From the cell containing the given text, extract its center point as (X, Y) coordinate. 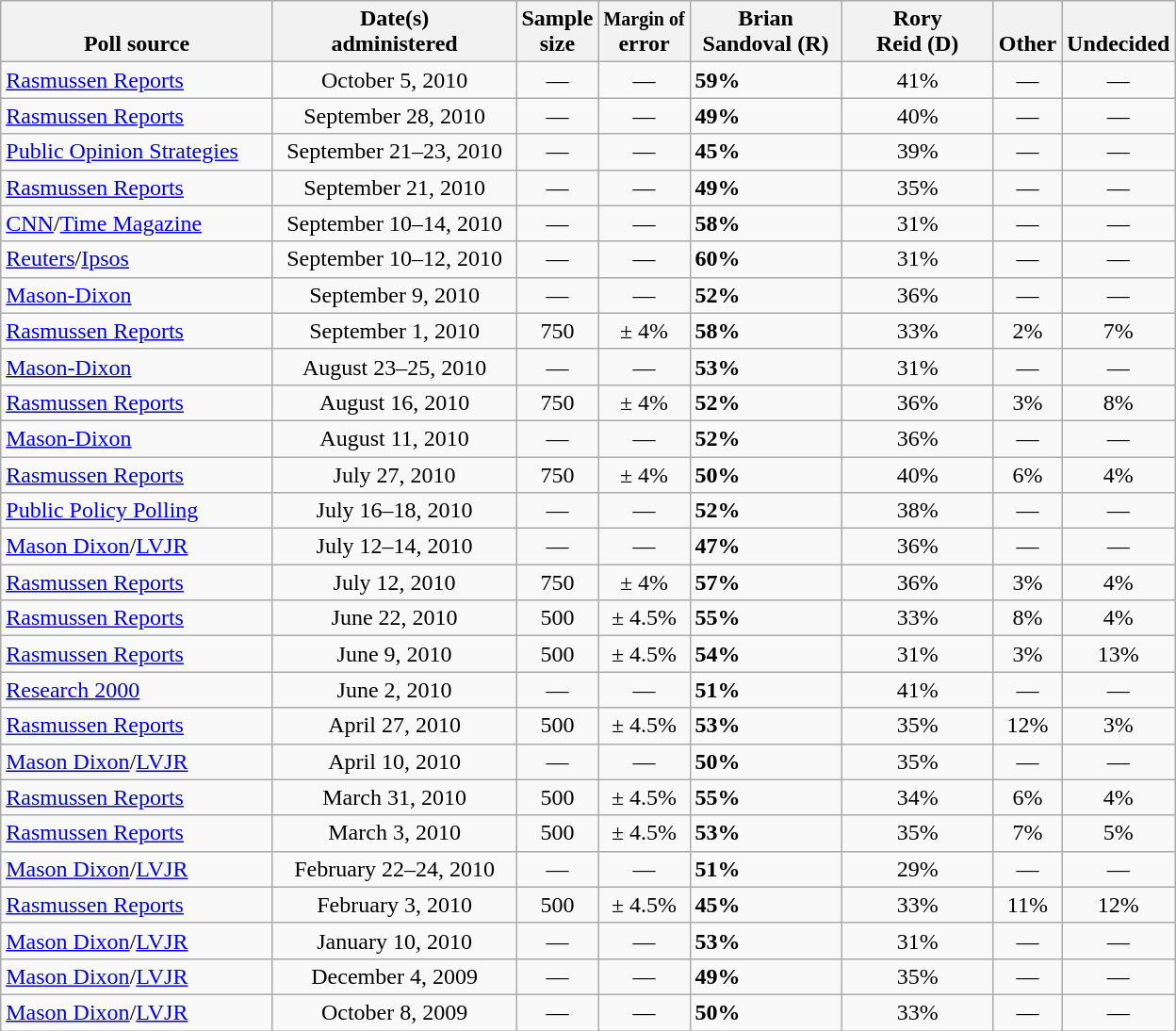
Undecided (1119, 32)
July 16–18, 2010 (394, 511)
38% (918, 511)
11% (1027, 905)
Public Policy Polling (138, 511)
Date(s)administered (394, 32)
July 27, 2010 (394, 474)
CNN/Time Magazine (138, 223)
29% (918, 869)
September 10–14, 2010 (394, 223)
5% (1119, 833)
54% (765, 654)
July 12, 2010 (394, 582)
January 10, 2010 (394, 941)
Margin oferror (645, 32)
September 10–12, 2010 (394, 259)
39% (918, 152)
September 1, 2010 (394, 331)
Other (1027, 32)
Research 2000 (138, 690)
Samplesize (558, 32)
August 11, 2010 (394, 438)
2% (1027, 331)
September 9, 2010 (394, 295)
September 28, 2010 (394, 116)
June 22, 2010 (394, 618)
Public Opinion Strategies (138, 152)
February 22–24, 2010 (394, 869)
13% (1119, 654)
September 21, 2010 (394, 188)
July 12–14, 2010 (394, 547)
34% (918, 797)
March 3, 2010 (394, 833)
57% (765, 582)
April 27, 2010 (394, 726)
60% (765, 259)
BrianSandoval (R) (765, 32)
October 5, 2010 (394, 80)
March 31, 2010 (394, 797)
Poll source (138, 32)
April 10, 2010 (394, 761)
59% (765, 80)
August 16, 2010 (394, 402)
December 4, 2009 (394, 976)
September 21–23, 2010 (394, 152)
RoryReid (D) (918, 32)
August 23–25, 2010 (394, 367)
June 9, 2010 (394, 654)
47% (765, 547)
October 8, 2009 (394, 1012)
Reuters/Ipsos (138, 259)
February 3, 2010 (394, 905)
June 2, 2010 (394, 690)
